Pinpoint the cell where the given text exists, returning its [X, Y] midpoint coordinate. 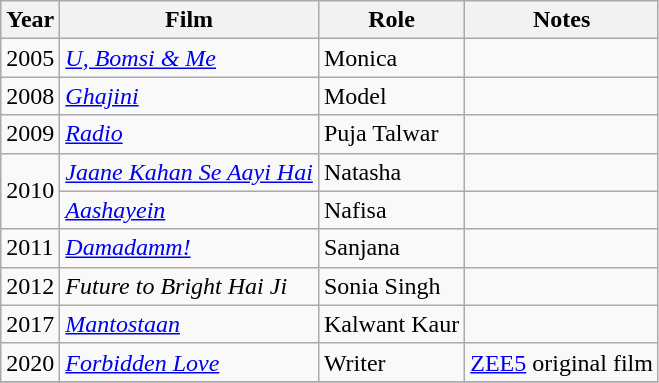
Future to Bright Hai Ji [190, 286]
Ghajini [190, 96]
Monica [391, 58]
2012 [30, 286]
2011 [30, 248]
2010 [30, 191]
Damadamm! [190, 248]
Nafisa [391, 210]
2017 [30, 324]
2008 [30, 96]
Aashayein [190, 210]
Model [391, 96]
Mantostaan [190, 324]
Forbidden Love [190, 362]
2009 [30, 134]
Radio [190, 134]
Role [391, 20]
Natasha [391, 172]
U, Bomsi & Me [190, 58]
Sonia Singh [391, 286]
Film [190, 20]
Writer [391, 362]
Kalwant Kaur [391, 324]
2020 [30, 362]
Notes [562, 20]
Puja Talwar [391, 134]
Year [30, 20]
ZEE5 original film [562, 362]
Sanjana [391, 248]
2005 [30, 58]
Jaane Kahan Se Aayi Hai [190, 172]
